Pinpoint the cell where the given text exists, returning its [x, y] midpoint coordinate. 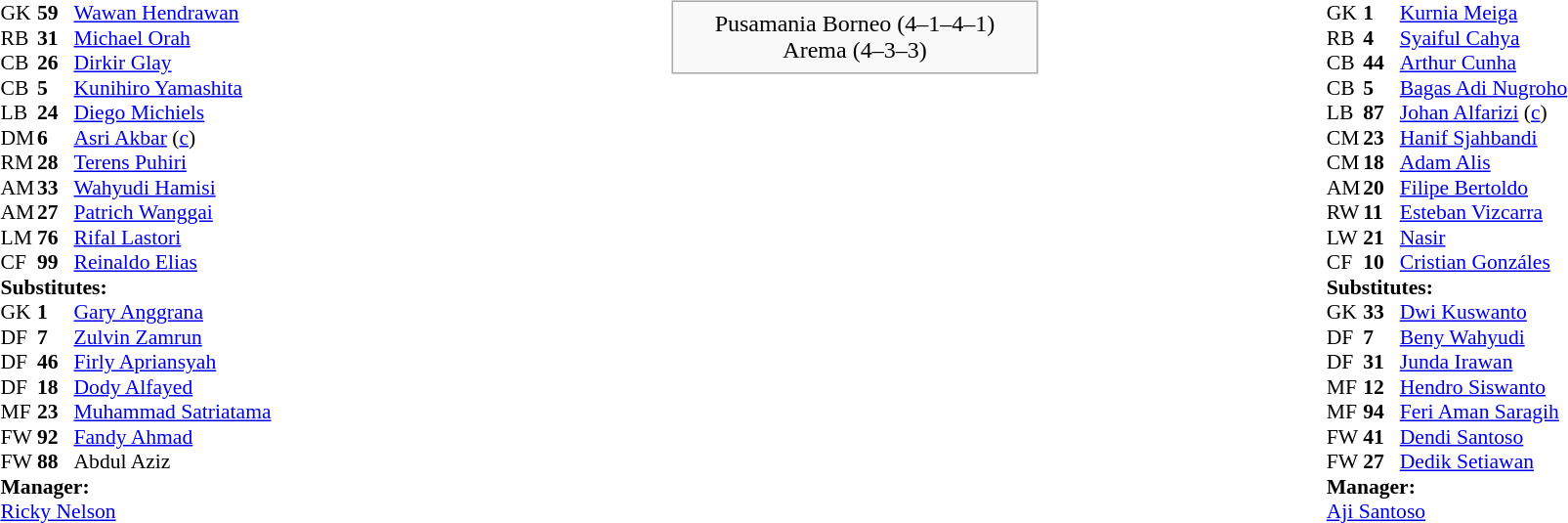
20 [1381, 188]
LM [19, 238]
Johan Alfarizi (c) [1483, 112]
Syaiful Cahya [1483, 38]
11 [1381, 212]
Patrich Wanggai [173, 212]
Zulvin Zamrun [173, 337]
Fandy Ahmad [173, 437]
Muhammad Satriatama [173, 412]
Hanif Sjahbandi [1483, 138]
Dendi Santoso [1483, 437]
Hendro Siswanto [1483, 387]
Wahyudi Hamisi [173, 188]
Gary Anggrana [173, 312]
88 [56, 462]
46 [56, 363]
Kurnia Meiga [1483, 13]
LW [1345, 238]
Kunihiro Yamashita [173, 88]
Arthur Cunha [1483, 64]
Dwi Kuswanto [1483, 312]
Asri Akbar (c) [173, 138]
Rifal Lastori [173, 238]
Nasir [1483, 238]
94 [1381, 412]
Terens Puhiri [173, 163]
Firly Apriansyah [173, 363]
87 [1381, 112]
12 [1381, 387]
Diego Michiels [173, 112]
Cristian Gonzáles [1483, 263]
92 [56, 437]
44 [1381, 64]
Michael Orah [173, 38]
6 [56, 138]
4 [1381, 38]
DM [19, 138]
Abdul Aziz [173, 462]
Filipe Bertoldo [1483, 188]
28 [56, 163]
Adam Alis [1483, 163]
Pusamania Borneo (4–1–4–1) Arema (4–3–3) [855, 37]
RM [19, 163]
Bagas Adi Nugroho [1483, 88]
Reinaldo Elias [173, 263]
76 [56, 238]
21 [1381, 238]
59 [56, 13]
Esteban Vizcarra [1483, 212]
Dody Alfayed [173, 387]
Feri Aman Saragih [1483, 412]
41 [1381, 437]
24 [56, 112]
Dirkir Glay [173, 64]
26 [56, 64]
10 [1381, 263]
Junda Irawan [1483, 363]
Wawan Hendrawan [173, 13]
99 [56, 263]
RW [1345, 212]
Dedik Setiawan [1483, 462]
Beny Wahyudi [1483, 337]
